Locate the cell with the specified text and output its (x, y) center coordinate. 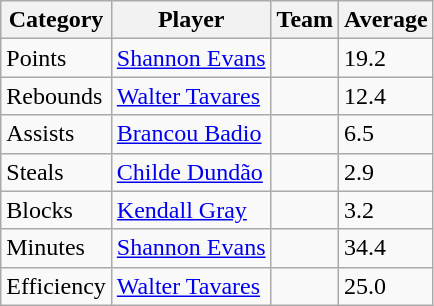
3.2 (386, 210)
Team (305, 20)
Blocks (56, 210)
Minutes (56, 248)
12.4 (386, 96)
Player (191, 20)
Steals (56, 172)
Assists (56, 134)
34.4 (386, 248)
25.0 (386, 286)
19.2 (386, 58)
Efficiency (56, 286)
6.5 (386, 134)
Childe Dundão (191, 172)
Kendall Gray (191, 210)
Average (386, 20)
Points (56, 58)
2.9 (386, 172)
Category (56, 20)
Brancou Badio (191, 134)
Rebounds (56, 96)
